Locate the cell with the specified text and output its [X, Y] center coordinate. 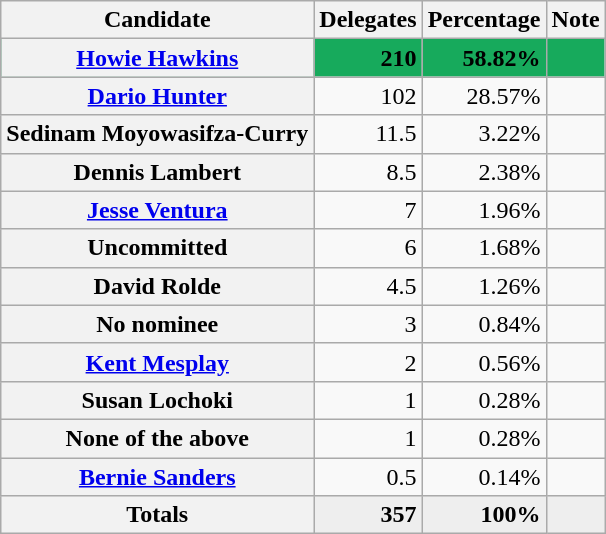
Bernie Sanders [158, 477]
210 [368, 58]
Candidate [158, 20]
0.84% [484, 324]
0.56% [484, 362]
Kent Mesplay [158, 362]
6 [368, 248]
No nominee [158, 324]
David Rolde [158, 286]
1.68% [484, 248]
8.5 [368, 172]
0.5 [368, 477]
4.5 [368, 286]
11.5 [368, 134]
357 [368, 515]
28.57% [484, 96]
100% [484, 515]
Susan Lochoki [158, 400]
58.82% [484, 58]
None of the above [158, 438]
102 [368, 96]
2.38% [484, 172]
Sedinam Moyowasifza-Curry [158, 134]
Note [576, 20]
Jesse Ventura [158, 210]
Dario Hunter [158, 96]
Howie Hawkins [158, 58]
Dennis Lambert [158, 172]
Percentage [484, 20]
3 [368, 324]
2 [368, 362]
Delegates [368, 20]
Totals [158, 515]
0.14% [484, 477]
Uncommitted [158, 248]
3.22% [484, 134]
7 [368, 210]
1.96% [484, 210]
1.26% [484, 286]
